Capture the cell that displays the provided text and extract its (x, y) central coordinate. 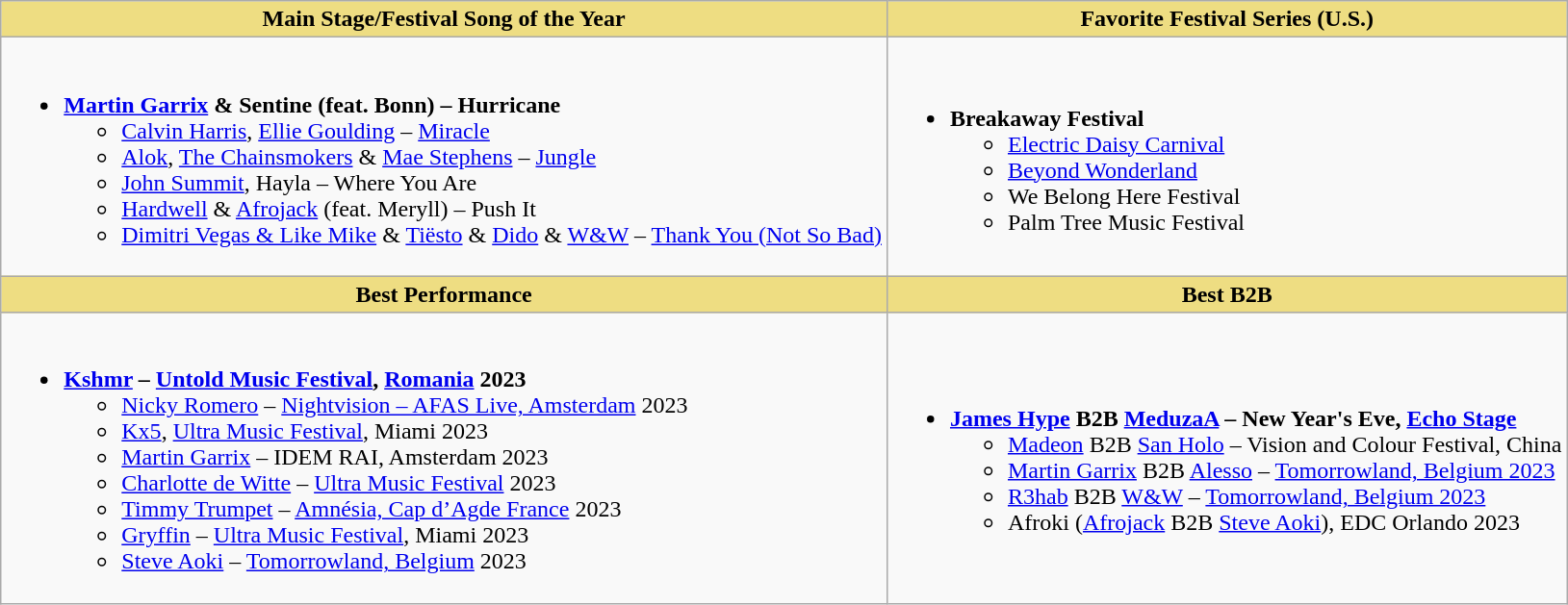
Main Stage/Festival Song of the Year (445, 19)
Best B2B (1226, 294)
Favorite Festival Series (U.S.) (1226, 19)
Breakaway FestivalElectric Daisy CarnivalBeyond WonderlandWe Belong Here FestivalPalm Tree Music Festival (1226, 157)
Best Performance (445, 294)
